Locate the cell with the specified text and output its (x, y) center coordinate. 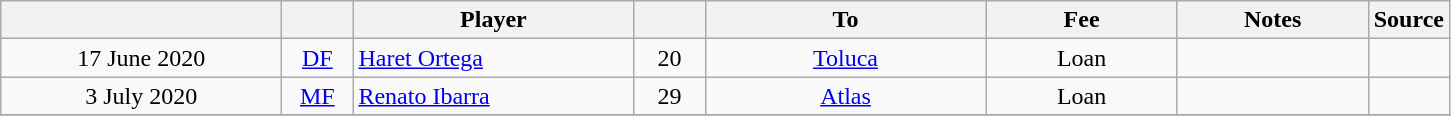
Notes (1272, 20)
Atlas (846, 96)
17 June 2020 (142, 58)
MF (318, 96)
Player (494, 20)
20 (670, 58)
DF (318, 58)
Fee (1082, 20)
Toluca (846, 58)
3 July 2020 (142, 96)
Haret Ortega (494, 58)
Source (1408, 20)
Renato Ibarra (494, 96)
To (846, 20)
29 (670, 96)
